Extract the (x, y) coordinate from the center of the cell holding the provided text.  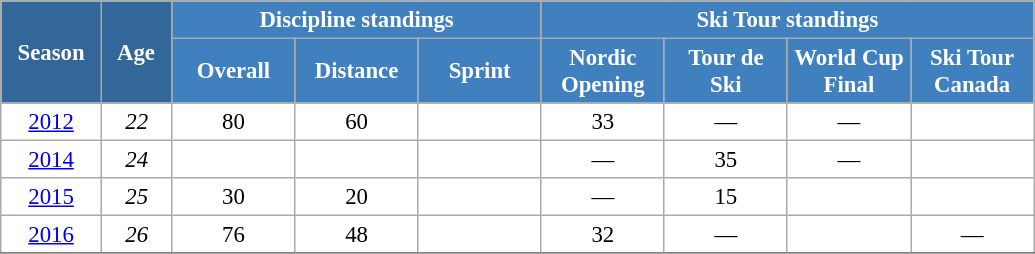
NordicOpening (602, 72)
Tour deSki (726, 72)
2015 (52, 197)
Season (52, 52)
30 (234, 197)
Age (136, 52)
22 (136, 122)
Distance (356, 72)
Discipline standings (356, 20)
25 (136, 197)
33 (602, 122)
60 (356, 122)
2012 (52, 122)
24 (136, 160)
48 (356, 235)
15 (726, 197)
76 (234, 235)
Ski Tour standings (787, 20)
32 (602, 235)
Ski TourCanada (972, 72)
26 (136, 235)
35 (726, 160)
2014 (52, 160)
2016 (52, 235)
Overall (234, 72)
20 (356, 197)
World CupFinal (848, 72)
Sprint (480, 72)
80 (234, 122)
